Find where the given text appears and provide that cell's center as (x, y) coordinate. 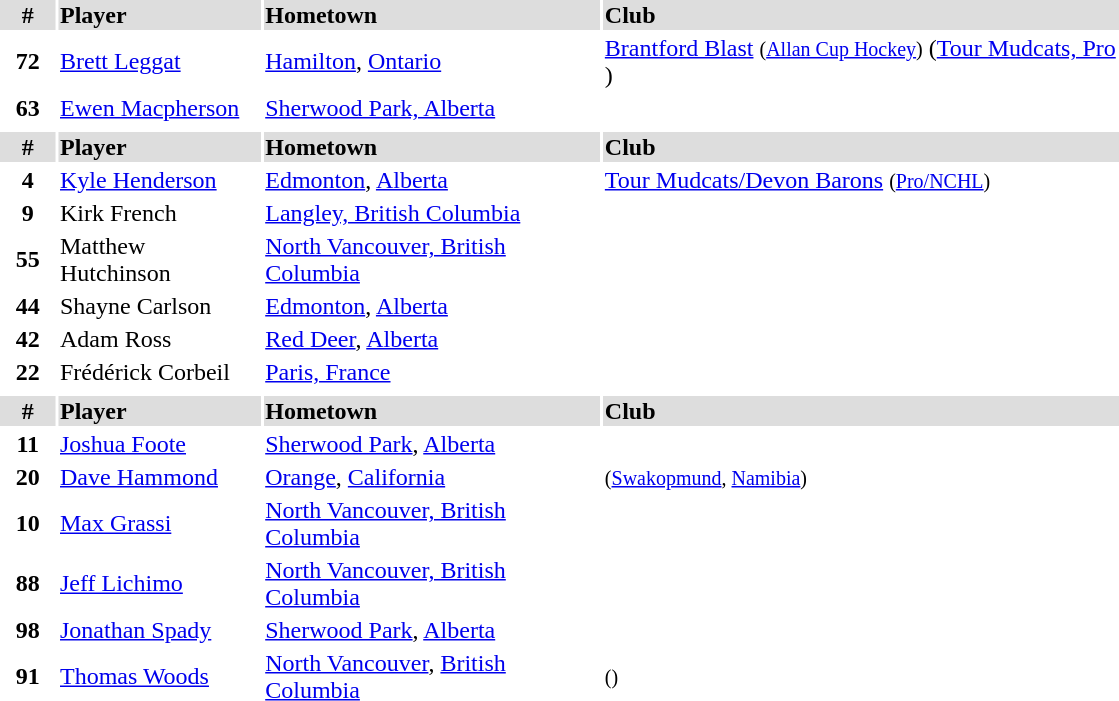
Brett Leggat (159, 62)
Jeff Lichimo (159, 584)
22 (28, 372)
98 (28, 630)
Jonathan Spady (159, 630)
Frédérick Corbeil (159, 372)
Joshua Foote (159, 444)
63 (28, 108)
Dave Hammond (159, 477)
Langley, British Columbia (432, 213)
Orange, California (432, 477)
Ewen Macpherson (159, 108)
42 (28, 339)
(Swakopmund, Namibia) (861, 477)
55 (28, 260)
44 (28, 306)
Tour Mudcats/Devon Barons (Pro/NCHL) (861, 180)
Shayne Carlson (159, 306)
20 (28, 477)
Kyle Henderson (159, 180)
Max Grassi (159, 524)
Hamilton, Ontario (432, 62)
Matthew Hutchinson (159, 260)
88 (28, 584)
Red Deer, Alberta (432, 339)
Adam Ross (159, 339)
10 (28, 524)
Kirk French (159, 213)
4 (28, 180)
72 (28, 62)
11 (28, 444)
9 (28, 213)
Brantford Blast (Allan Cup Hockey) (Tour Mudcats, Pro ) (861, 62)
Paris, France (432, 372)
